Extract the [X, Y] coordinate from the center of the cell holding the provided text.  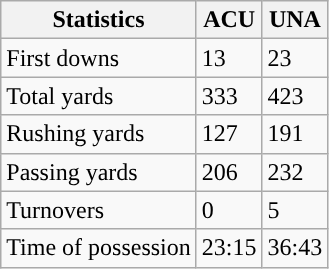
423 [295, 96]
206 [229, 172]
First downs [99, 58]
13 [229, 58]
0 [229, 210]
Rushing yards [99, 134]
36:43 [295, 248]
UNA [295, 20]
23:15 [229, 248]
ACU [229, 20]
127 [229, 134]
Turnovers [99, 210]
Time of possession [99, 248]
Statistics [99, 20]
5 [295, 210]
191 [295, 134]
23 [295, 58]
232 [295, 172]
Passing yards [99, 172]
333 [229, 96]
Total yards [99, 96]
